Pinpoint the cell where the given text exists, returning its [X, Y] midpoint coordinate. 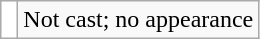
Not cast; no appearance [138, 20]
